Locate the cell with the specified text and output its [X, Y] center coordinate. 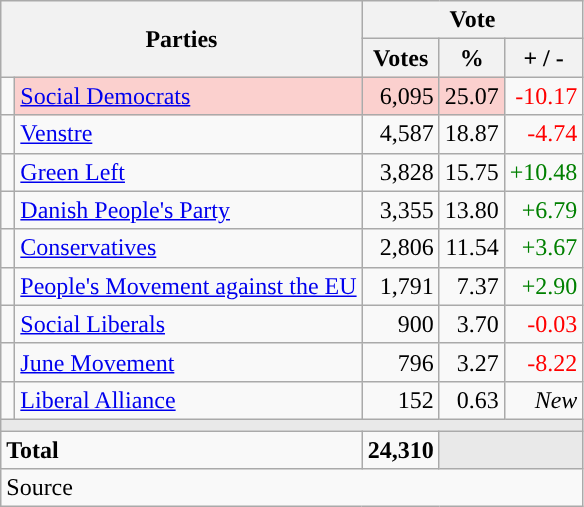
New [544, 400]
-0.03 [544, 324]
Danish People's Party [188, 210]
Green Left [188, 172]
+3.67 [544, 248]
13.80 [472, 210]
-8.22 [544, 362]
11.54 [472, 248]
-4.74 [544, 134]
+10.48 [544, 172]
-10.17 [544, 96]
June Movement [188, 362]
2,806 [400, 248]
% [472, 58]
24,310 [400, 449]
+ / - [544, 58]
Liberal Alliance [188, 400]
Source [292, 488]
+2.90 [544, 286]
7.37 [472, 286]
3,828 [400, 172]
0.63 [472, 400]
796 [400, 362]
18.87 [472, 134]
15.75 [472, 172]
Social Democrats [188, 96]
900 [400, 324]
Total [182, 449]
6,095 [400, 96]
Social Liberals [188, 324]
Parties [182, 39]
Vote [472, 20]
3.70 [472, 324]
Conservatives [188, 248]
152 [400, 400]
+6.79 [544, 210]
4,587 [400, 134]
Venstre [188, 134]
25.07 [472, 96]
People's Movement against the EU [188, 286]
Votes [400, 58]
1,791 [400, 286]
3.27 [472, 362]
3,355 [400, 210]
